Return the [x, y] coordinate for the center point of the cell that contains the specified text.  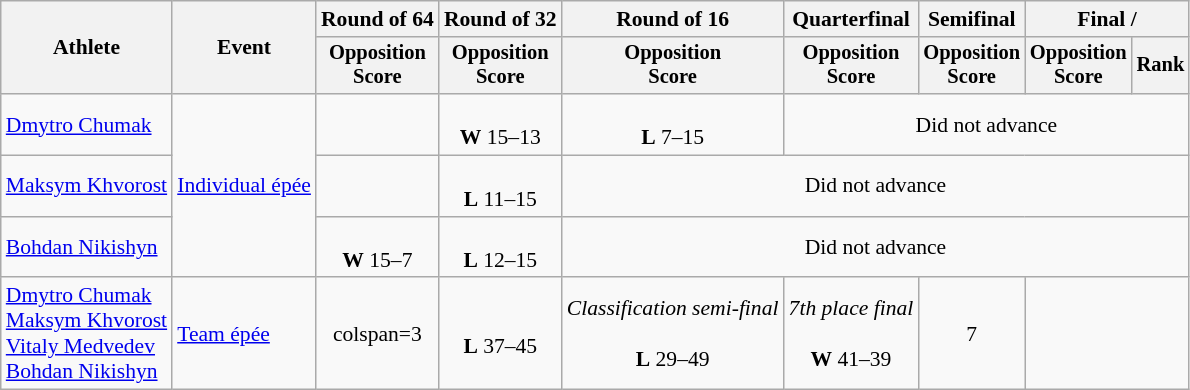
Bohdan Nikishyn [86, 248]
Round of 64 [378, 19]
Dmytro Chumak [86, 124]
Round of 16 [673, 19]
W 15–7 [378, 248]
7th place finalW 41–39 [852, 334]
L 7–15 [673, 124]
colspan=3 [378, 334]
W 15–13 [500, 124]
Final / [1107, 19]
Individual épée [244, 186]
L 37–45 [500, 334]
Maksym Khvorost [86, 186]
Athlete [86, 48]
Rank [1161, 66]
Classification semi-finalL 29–49 [673, 334]
L 12–15 [500, 248]
L 11–15 [500, 186]
Dmytro ChumakMaksym KhvorostVitaly MedvedevBohdan Nikishyn [86, 334]
Event [244, 48]
Team épée [244, 334]
Semifinal [972, 19]
Quarterfinal [852, 19]
7 [972, 334]
Round of 32 [500, 19]
